Capture the cell that displays the provided text and extract its [x, y] central coordinate. 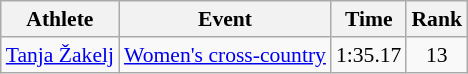
Event [225, 19]
Tanja Žakelj [60, 55]
Women's cross-country [225, 55]
13 [436, 55]
Rank [436, 19]
1:35.17 [368, 55]
Time [368, 19]
Athlete [60, 19]
